Provide the (x, y) coordinate of the cell's center where the given text is located.  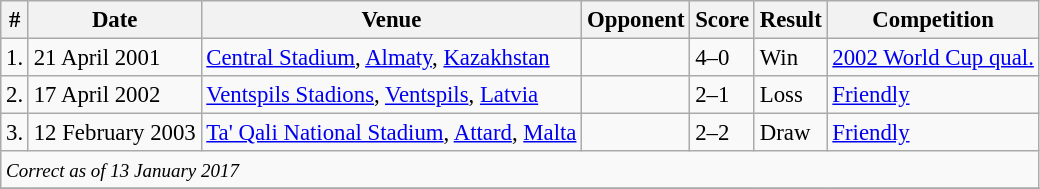
Score (722, 20)
2–1 (722, 95)
Ta' Qali National Stadium, Attard, Malta (392, 133)
17 April 2002 (114, 95)
Loss (790, 95)
1. (15, 58)
12 February 2003 (114, 133)
Ventspils Stadions, Ventspils, Latvia (392, 95)
Result (790, 20)
2–2 (722, 133)
Win (790, 58)
Venue (392, 20)
4–0 (722, 58)
Opponent (636, 20)
21 April 2001 (114, 58)
Correct as of 13 January 2017 (520, 170)
2. (15, 95)
3. (15, 133)
Date (114, 20)
# (15, 20)
Draw (790, 133)
2002 World Cup qual. (933, 58)
Competition (933, 20)
Central Stadium, Almaty, Kazakhstan (392, 58)
